Provide the (X, Y) coordinate of the cell's center where the given text is located.  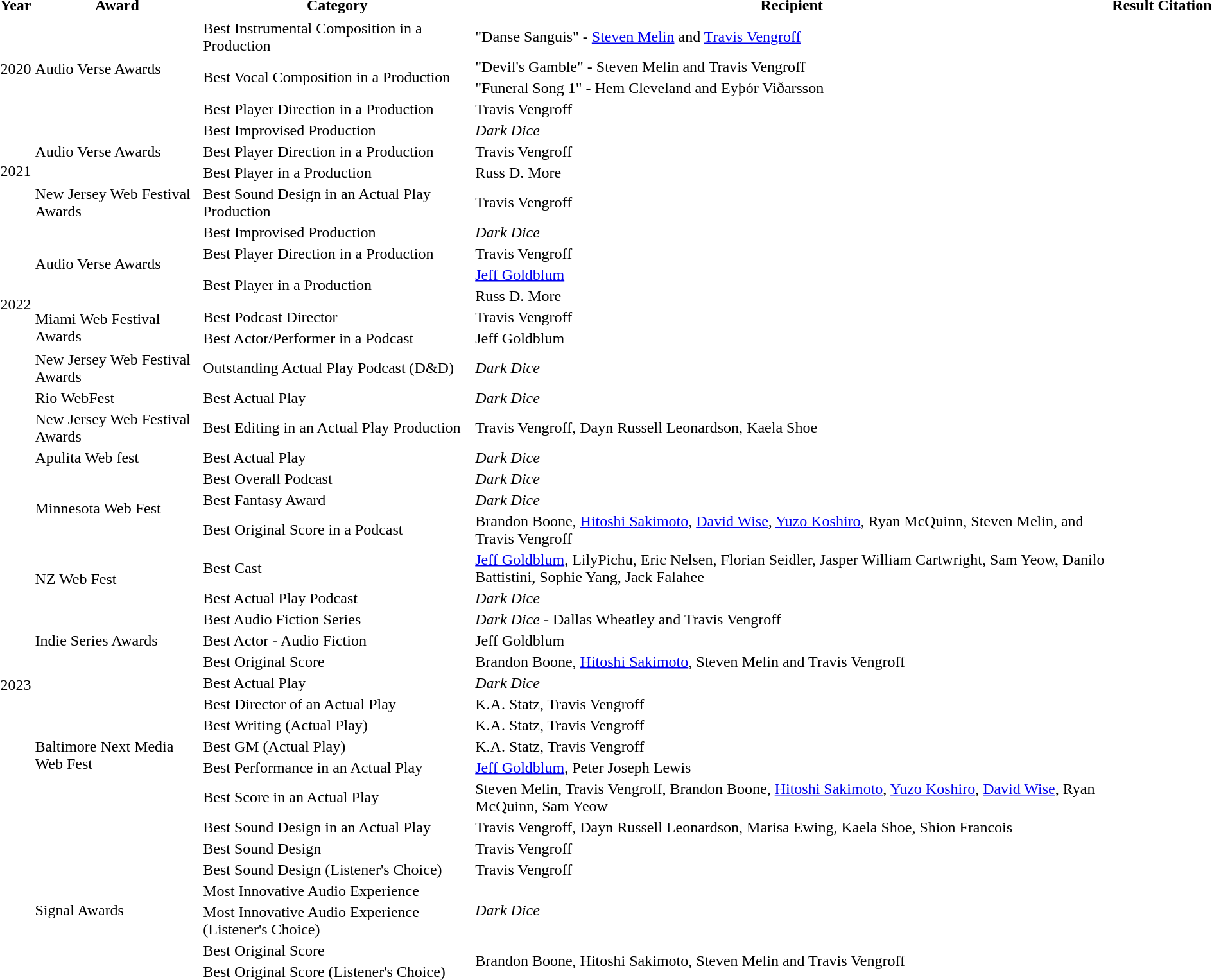
Travis Vengroff, Dayn Russell Leonardson, Marisa Ewing, Kaela Shoe, Shion Francois (792, 827)
Best Sound Design (Listener's Choice) (338, 870)
Indie Series Awards (117, 640)
Best Cast (338, 569)
Best Vocal Composition in a Production (338, 77)
Apulita Web fest (117, 458)
NZ Web Fest (117, 579)
Brandon Boone, Hitoshi Sakimoto, Steven Melin and Travis Vengroff (792, 662)
Best Sound Design (338, 848)
Most Innovative Audio Experience (Listener's Choice) (338, 920)
Best Score in an Actual Play (338, 797)
Jeff Goldblum, LilyPichu, Eric Nelsen, Florian Seidler, Jasper William Cartwright, Sam Yeow, Danilo Battistini, Sophie Yang, Jack Falahee (792, 569)
Minnesota Web Fest (117, 508)
Travis Vengroff, Dayn Russell Leonardson, Kaela Shoe (792, 427)
Best Actual Play Podcast (338, 598)
"Funeral Song 1" - Hem Cleveland and Eyþór Viðarsson (792, 88)
"Devil's Gamble" - Steven Melin and Travis Vengroff (792, 67)
Best Editing in an Actual Play Production (338, 427)
Best Instrumental Composition in a Production (338, 37)
Dark Dice - Dallas Wheatley and Travis Vengroff (792, 619)
Jeff Goldblum, Peter Joseph Lewis (792, 768)
Miami Web Festival Awards (117, 327)
Outstanding Actual Play Podcast (D&D) (338, 368)
"Danse Sanguis" - Steven Melin and Travis Vengroff (792, 37)
Best GM (Actual Play) (338, 746)
Steven Melin, Travis Vengroff, Brandon Boone, Hitoshi Sakimoto, Yuzo Koshiro, David Wise, Ryan McQuinn, Sam Yeow (792, 797)
Rio WebFest (117, 398)
Most Innovative Audio Experience (338, 891)
Best Actor/Performer in a Podcast (338, 338)
Best Sound Design in an Actual Play (338, 827)
Best Fantasy Award (338, 500)
Brandon Boone, Hitoshi Sakimoto, David Wise, Yuzo Koshiro, Ryan McQuinn, Steven Melin, and Travis Vengroff (792, 530)
Best Original Score in a Podcast (338, 530)
Best Director of an Actual Play (338, 704)
Best Overall Podcast (338, 479)
Best Podcast Director (338, 317)
Best Audio Fiction Series (338, 619)
Best Performance in an Actual Play (338, 768)
Best Writing (Actual Play) (338, 725)
Baltimore Next Media Web Fest (117, 755)
Best Sound Design in an Actual Play Production (338, 203)
Best Actor - Audio Fiction (338, 640)
